Return [x, y] of the center of cell containing provided text 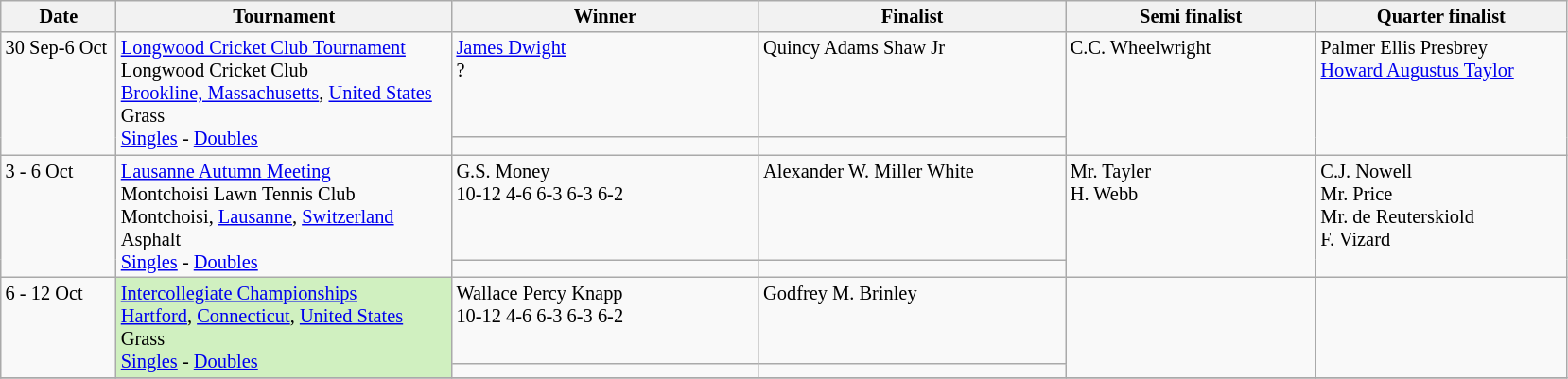
Winner [605, 16]
C.C. Wheelwright [1192, 94]
Godfrey M. Brinley [912, 319]
Date [59, 16]
Mr. Tayler H. Webb [1192, 216]
Quarter finalist [1441, 16]
James Dwight ? [605, 85]
C.J. Nowell Mr. Price Mr. de Reuterskiold F. Vizard [1441, 216]
Finalist [912, 16]
Semi finalist [1192, 16]
G.S. Money10-12 4-6 6-3 6-3 6-2 [605, 208]
Lausanne Autumn Meeting Montchoisi Lawn Tennis ClubMontchoisi, Lausanne, SwitzerlandAsphaltSingles - Doubles [284, 216]
3 - 6 Oct [59, 216]
Alexander W. Miller White [912, 208]
Tournament [284, 16]
6 - 12 Oct [59, 327]
Intercollegiate Championships Hartford, Connecticut, United StatesGrass Singles - Doubles [284, 327]
Wallace Percy Knapp10-12 4-6 6-3 6-3 6-2 [605, 319]
Palmer Ellis Presbrey Howard Augustus Taylor [1441, 94]
Longwood Cricket Club Tournament Longwood Cricket ClubBrookline, Massachusetts, United StatesGrass Singles - Doubles [284, 94]
Quincy Adams Shaw Jr [912, 85]
30 Sep-6 Oct [59, 94]
